Find where the given text appears and provide that cell's center as (X, Y) coordinate. 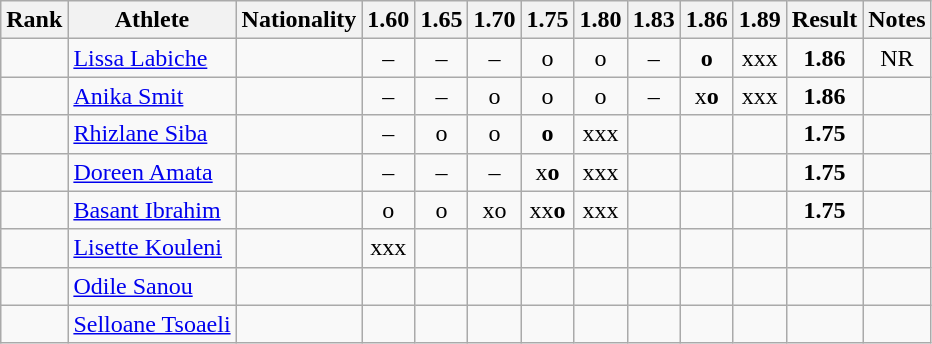
Selloane Tsoaeli (152, 324)
Lisette Kouleni (152, 248)
Nationality (299, 20)
Doreen Amata (152, 172)
1.83 (654, 20)
Notes (897, 20)
Rank (34, 20)
Rhizlane Siba (152, 134)
NR (897, 58)
1.65 (442, 20)
1.89 (760, 20)
Basant Ibrahim (152, 210)
Lissa Labiche (152, 58)
1.60 (388, 20)
Result (824, 20)
xxo (548, 210)
Odile Sanou (152, 286)
Anika Smit (152, 96)
Athlete (152, 20)
1.80 (600, 20)
1.70 (494, 20)
